For the text-containing cell, return its midpoint in (x, y) coordinate format. 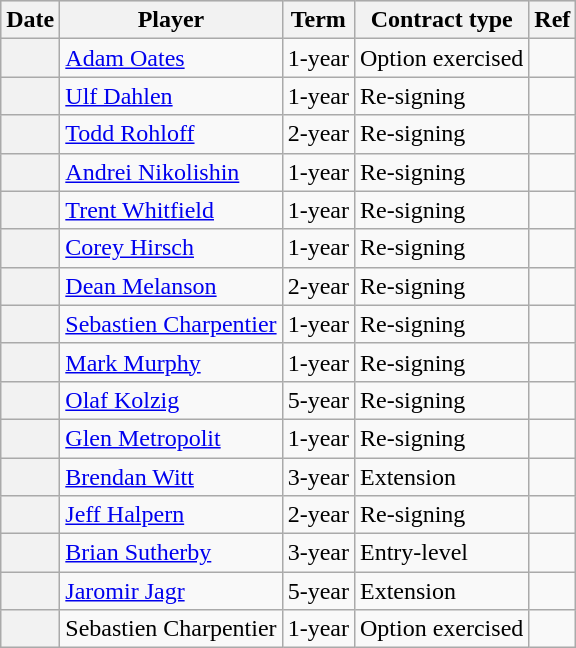
Date (30, 20)
Adam Oates (171, 58)
Olaf Kolzig (171, 400)
Brian Sutherby (171, 553)
Player (171, 20)
Jaromir Jagr (171, 591)
Ulf Dahlen (171, 96)
Dean Melanson (171, 286)
Contract type (441, 20)
Term (318, 20)
Jeff Halpern (171, 515)
Corey Hirsch (171, 248)
Mark Murphy (171, 362)
Todd Rohloff (171, 134)
Glen Metropolit (171, 438)
Entry-level (441, 553)
Ref (552, 20)
Trent Whitfield (171, 210)
Andrei Nikolishin (171, 172)
Brendan Witt (171, 477)
